Return the (X, Y) coordinate for the center point of the cell that contains the specified text.  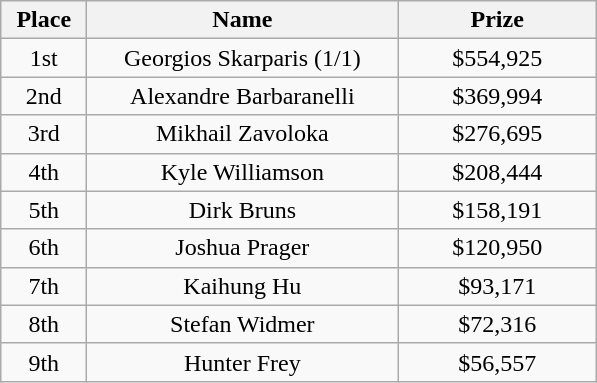
$208,444 (498, 172)
$276,695 (498, 134)
3rd (44, 134)
Joshua Prager (242, 248)
Mikhail Zavoloka (242, 134)
7th (44, 286)
$93,171 (498, 286)
6th (44, 248)
4th (44, 172)
Place (44, 20)
Prize (498, 20)
9th (44, 362)
1st (44, 58)
$120,950 (498, 248)
Alexandre Barbaranelli (242, 96)
Georgios Skarparis (1/1) (242, 58)
$56,557 (498, 362)
Kyle Williamson (242, 172)
Stefan Widmer (242, 324)
Name (242, 20)
8th (44, 324)
5th (44, 210)
$369,994 (498, 96)
Dirk Bruns (242, 210)
Kaihung Hu (242, 286)
Hunter Frey (242, 362)
$72,316 (498, 324)
$554,925 (498, 58)
2nd (44, 96)
$158,191 (498, 210)
